Find where the given text appears and provide that cell's center as (X, Y) coordinate. 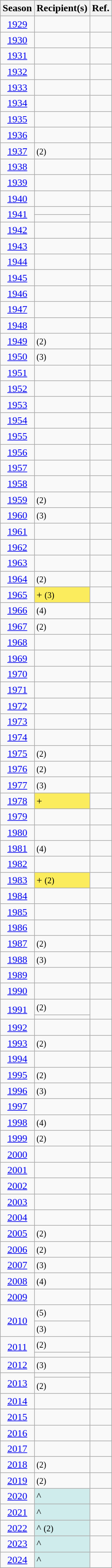
1958 (17, 484)
^ (2) (62, 1528)
1960 (17, 516)
2010 (17, 1321)
1996 (17, 1091)
2015 (17, 1417)
2005 (17, 1234)
1998 (17, 1122)
1953 (17, 404)
+ (2) (62, 880)
2007 (17, 1265)
1965 (17, 595)
1951 (17, 373)
1981 (17, 848)
1971 (17, 690)
1988 (17, 959)
2002 (17, 1186)
1950 (17, 357)
1938 (17, 167)
1930 (17, 40)
Season (17, 8)
1987 (17, 943)
1964 (17, 579)
1943 (17, 246)
1977 (17, 785)
2018 (17, 1465)
1948 (17, 325)
1970 (17, 674)
1974 (17, 738)
1968 (17, 642)
1934 (17, 103)
1963 (17, 563)
1980 (17, 833)
1935 (17, 119)
1945 (17, 278)
2011 (17, 1347)
1991 (17, 1010)
2004 (17, 1218)
Ref. (100, 8)
1947 (17, 309)
1985 (17, 912)
1954 (17, 420)
2019 (17, 1481)
2023 (17, 1544)
1929 (17, 24)
1975 (17, 753)
1969 (17, 658)
1982 (17, 864)
2016 (17, 1433)
1940 (17, 199)
2009 (17, 1297)
2012 (17, 1365)
1944 (17, 262)
1941 (17, 214)
1990 (17, 991)
1999 (17, 1138)
1937 (17, 151)
(5) (62, 1313)
1949 (17, 341)
2006 (17, 1249)
2008 (17, 1281)
2000 (17, 1154)
2001 (17, 1170)
1956 (17, 452)
2013 (17, 1383)
2017 (17, 1449)
2024 (17, 1560)
1972 (17, 706)
2021 (17, 1512)
1973 (17, 722)
1959 (17, 500)
1942 (17, 230)
1995 (17, 1075)
1961 (17, 531)
1932 (17, 72)
Recipient(s) (62, 8)
1952 (17, 389)
1936 (17, 135)
2003 (17, 1202)
1957 (17, 468)
1931 (17, 56)
1984 (17, 896)
1994 (17, 1059)
1986 (17, 927)
2014 (17, 1401)
1946 (17, 294)
1962 (17, 547)
1976 (17, 769)
1983 (17, 880)
1955 (17, 436)
1939 (17, 182)
1933 (17, 87)
1992 (17, 1027)
+ (3) (62, 595)
1979 (17, 817)
2022 (17, 1528)
1993 (17, 1043)
+ (62, 801)
1967 (17, 626)
1978 (17, 801)
2020 (17, 1496)
1997 (17, 1107)
1989 (17, 975)
1966 (17, 611)
